From the cell containing the given text, extract its center point as [x, y] coordinate. 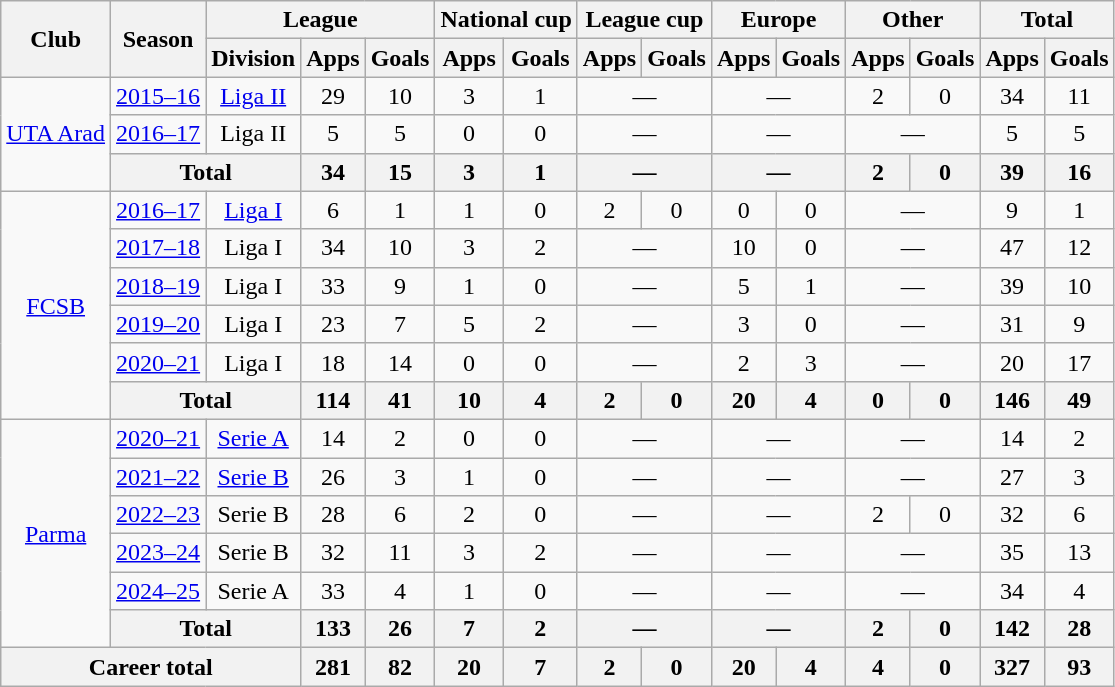
2022–23 [158, 515]
142 [1012, 629]
13 [1079, 553]
82 [400, 667]
16 [1079, 172]
2018–19 [158, 286]
93 [1079, 667]
Season [158, 39]
Parma [56, 533]
UTA Arad [56, 134]
15 [400, 172]
Career total [151, 667]
Europe [778, 20]
2019–20 [158, 324]
114 [333, 400]
2015–16 [158, 96]
2023–24 [158, 553]
Division [254, 58]
23 [333, 324]
National cup [506, 20]
18 [333, 362]
Club [56, 39]
47 [1012, 248]
League [320, 20]
FCSB [56, 305]
17 [1079, 362]
327 [1012, 667]
133 [333, 629]
281 [333, 667]
2021–22 [158, 477]
27 [1012, 477]
2024–25 [158, 591]
12 [1079, 248]
League cup [644, 20]
31 [1012, 324]
146 [1012, 400]
Other [913, 20]
29 [333, 96]
2017–18 [158, 248]
49 [1079, 400]
41 [400, 400]
35 [1012, 553]
